Provide the (X, Y) coordinate of the cell's center where the given text is located.  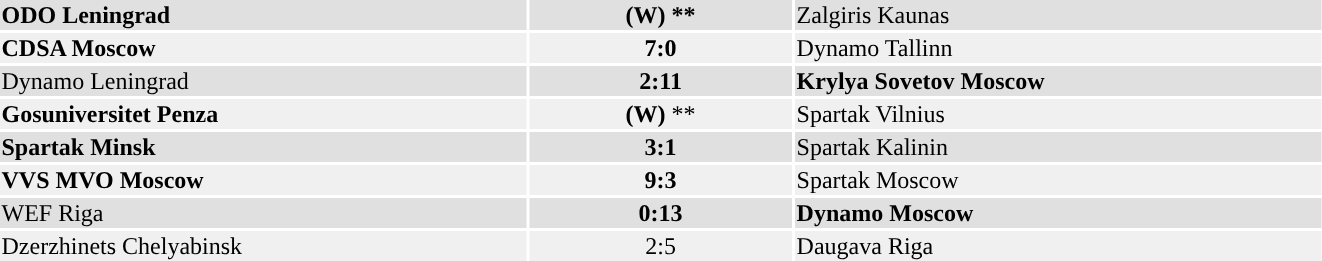
3:1 (660, 147)
Dynamo Leningrad (263, 81)
Dynamo Tallinn (1058, 48)
Gosuniversitet Penza (263, 114)
VVS MVO Moscow (263, 180)
Dynamo Moscow (1058, 213)
0:13 (660, 213)
2:11 (660, 81)
Daugava Riga (1058, 246)
Spartak Moscow (1058, 180)
Krylya Sovetov Moscow (1058, 81)
CDSA Moscow (263, 48)
WEF Riga (263, 213)
Zalgiris Kaunas (1058, 15)
Spartak Vilnius (1058, 114)
Spartak Kalinin (1058, 147)
9:3 (660, 180)
Spartak Minsk (263, 147)
Dzerzhinets Chelyabinsk (263, 246)
2:5 (660, 246)
7:0 (660, 48)
ODO Leningrad (263, 15)
